Scan for the cell matching the given text and deliver its (x, y) coordinate at center. 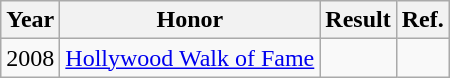
Year (30, 20)
Ref. (422, 20)
Honor (190, 20)
2008 (30, 58)
Hollywood Walk of Fame (190, 58)
Result (358, 20)
